Return the (x, y) coordinate for the center point of the cell that contains the specified text.  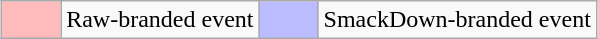
Raw-branded event (160, 20)
SmackDown-branded event (457, 20)
